Return (x, y) of the center of cell containing provided text 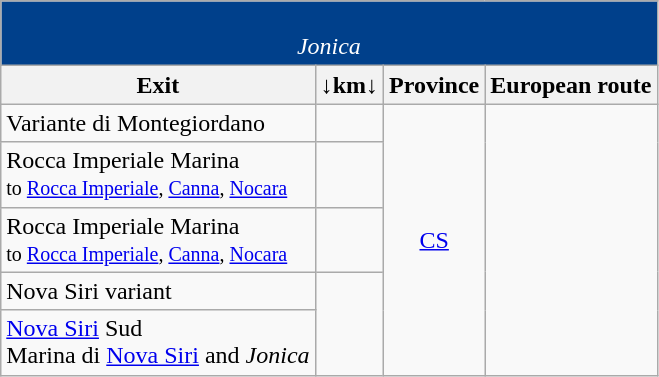
Nova Siri Sud Marina di Nova Siri and Jonica (158, 342)
CS (434, 240)
Exit (158, 85)
Nova Siri variant (158, 291)
Variante di Montegiordano (158, 123)
Jonica (329, 34)
↓km↓ (349, 85)
Province (434, 85)
European route (571, 85)
